Capture the cell that displays the provided text and extract its [X, Y] central coordinate. 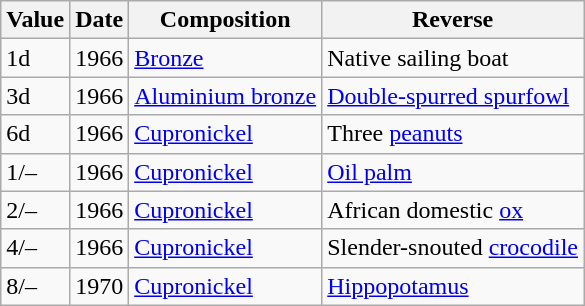
2/– [36, 210]
Composition [226, 20]
1970 [100, 286]
Aluminium bronze [226, 96]
Bronze [226, 58]
Slender-snouted crocodile [453, 248]
6d [36, 134]
1d [36, 58]
Native sailing boat [453, 58]
Date [100, 20]
1/– [36, 172]
Hippopotamus [453, 286]
Oil palm [453, 172]
Value [36, 20]
4/– [36, 248]
Three peanuts [453, 134]
3d [36, 96]
8/– [36, 286]
Double-spurred spurfowl [453, 96]
Reverse [453, 20]
African domestic ox [453, 210]
